Search for the cell housing the specified text and yield its [x, y] center coordinate. 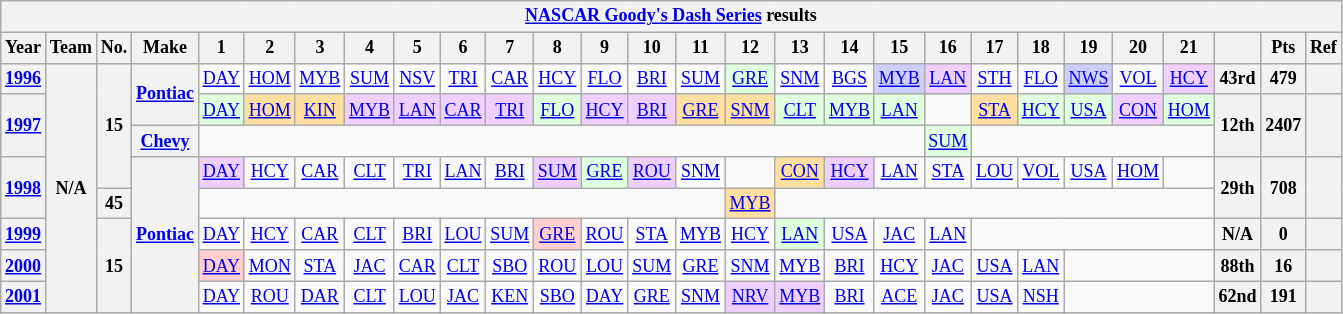
7 [510, 48]
9 [604, 48]
KEN [510, 296]
12 [750, 48]
0 [1284, 234]
29th [1238, 188]
5 [417, 48]
Team [70, 48]
8 [558, 48]
2 [270, 48]
NRV [750, 296]
12th [1238, 125]
19 [1088, 48]
62nd [1238, 296]
MON [270, 266]
17 [995, 48]
NASCAR Goody's Dash Series results [671, 16]
88th [1238, 266]
191 [1284, 296]
ACE [899, 296]
Ref [1324, 48]
10 [652, 48]
6 [463, 48]
21 [1188, 48]
479 [1284, 78]
Chevy [166, 140]
NWS [1088, 78]
No. [114, 48]
Pts [1284, 48]
BGS [850, 78]
1999 [24, 234]
KIN [320, 110]
2407 [1284, 125]
3 [320, 48]
1997 [24, 125]
Year [24, 48]
DAR [320, 296]
NSH [1040, 296]
NSV [417, 78]
1996 [24, 78]
14 [850, 48]
STH [995, 78]
13 [800, 48]
708 [1284, 188]
1 [221, 48]
43rd [1238, 78]
4 [370, 48]
2001 [24, 296]
45 [114, 204]
2000 [24, 266]
18 [1040, 48]
1998 [24, 188]
11 [701, 48]
20 [1138, 48]
Make [166, 48]
